Return (X, Y) of the center of cell containing provided text 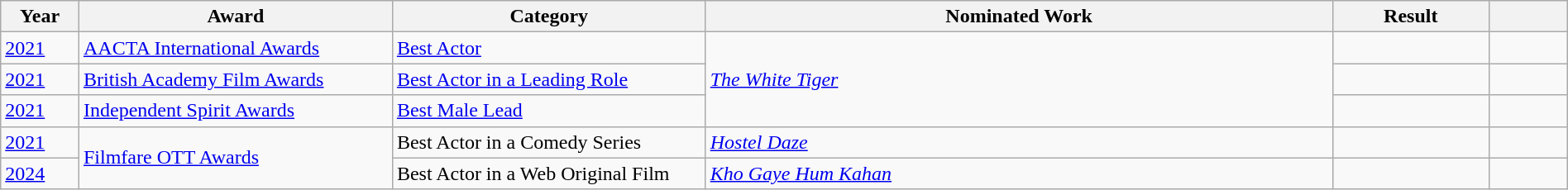
Best Male Lead (549, 111)
Best Actor (549, 48)
Nominated Work (1019, 17)
Year (40, 17)
Best Actor in a Web Original Film (549, 173)
2024 (40, 173)
Result (1411, 17)
Category (549, 17)
Independent Spirit Awards (235, 111)
British Academy Film Awards (235, 79)
AACTA International Awards (235, 48)
Kho Gaye Hum Kahan (1019, 173)
The White Tiger (1019, 79)
Award (235, 17)
Best Actor in a Leading Role (549, 79)
Filmfare OTT Awards (235, 158)
Best Actor in a Comedy Series (549, 142)
Hostel Daze (1019, 142)
